Provide the [x, y] coordinate of the cell's center where the given text is located.  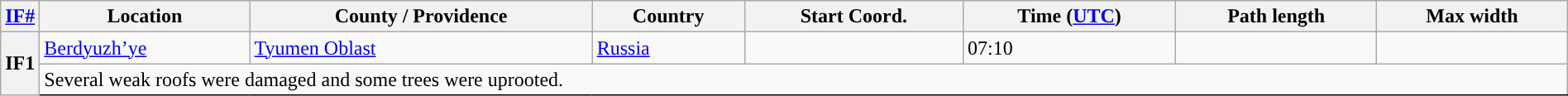
Russia [668, 48]
Max width [1472, 17]
Time (UTC) [1068, 17]
07:10 [1068, 48]
Path length [1277, 17]
Start Coord. [853, 17]
IF1 [20, 64]
Tyumen Oblast [421, 48]
County / Providence [421, 17]
Berdyuzh’ye [145, 48]
Country [668, 17]
Location [145, 17]
IF# [20, 17]
Several weak roofs were damaged and some trees were uprooted. [804, 79]
